Return the (X, Y) coordinate for the center point of the cell that contains the specified text.  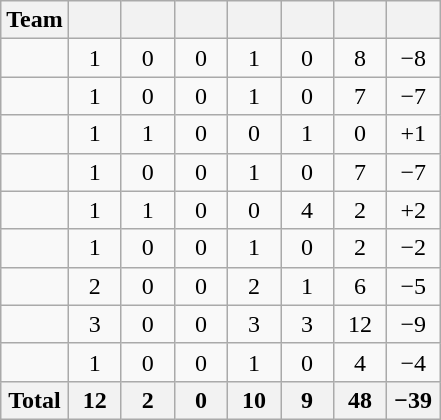
−9 (414, 324)
8 (360, 58)
48 (360, 400)
−4 (414, 362)
Team (35, 20)
Total (35, 400)
+1 (414, 134)
−8 (414, 58)
+2 (414, 210)
9 (308, 400)
−5 (414, 286)
6 (360, 286)
10 (254, 400)
−39 (414, 400)
−2 (414, 248)
